Output the (x, y) coordinate of the center of the cell containing the given text.  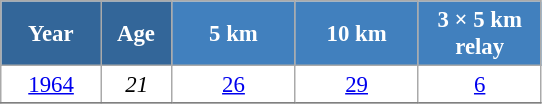
Year (52, 34)
29 (356, 85)
21 (136, 85)
5 km (234, 34)
3 × 5 km relay (480, 34)
26 (234, 85)
1964 (52, 85)
Age (136, 34)
10 km (356, 34)
6 (480, 85)
